Locate the cell with the specified text and output its (X, Y) center coordinate. 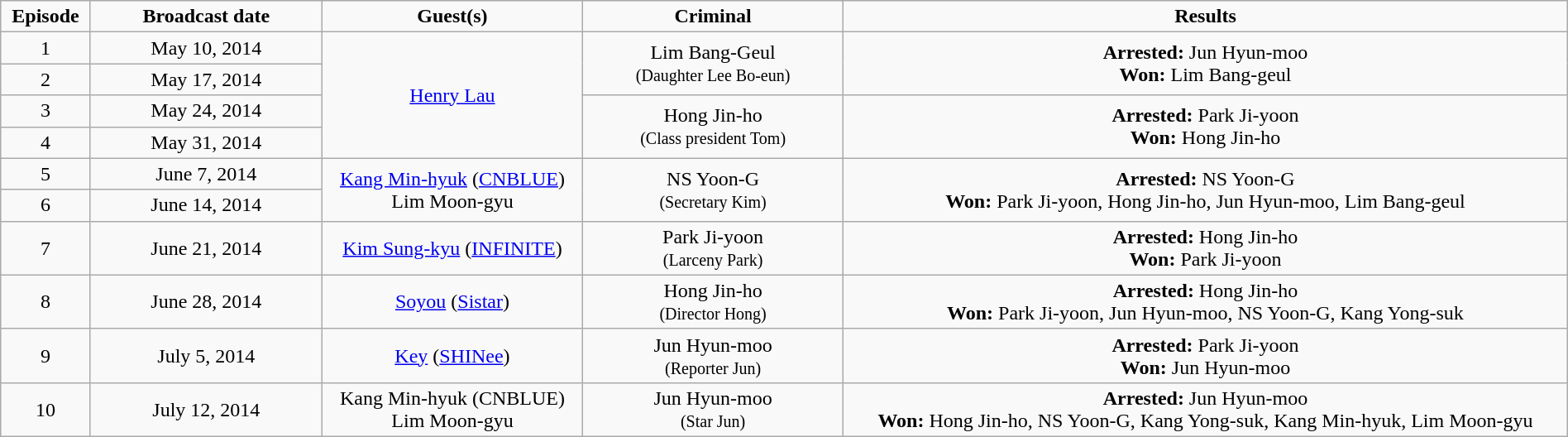
Key (SHINee) (452, 356)
5 (45, 174)
May 10, 2014 (206, 48)
Arrested: NS Yoon-GWon: Park Ji-yoon, Hong Jin-ho, Jun Hyun-moo, Lim Bang-geul (1206, 190)
Arrested: Park Ji-yoon Won: Jun Hyun-moo (1206, 356)
Broadcast date (206, 17)
Park Ji-yoon (Larceny Park) (713, 248)
Lim Bang-Geul (Daughter Lee Bo-eun) (713, 64)
June 21, 2014 (206, 248)
Arrested: Jun Hyun-mooWon: Lim Bang-geul (1206, 64)
Episode (45, 17)
NS Yoon-G (Secretary Kim) (713, 190)
June 14, 2014 (206, 205)
Arrested: Jun Hyun-moo Won: Hong Jin-ho, NS Yoon-G, Kang Yong-suk, Kang Min-hyuk, Lim Moon-gyu (1206, 409)
2 (45, 79)
Jun Hyun-moo (Star Jun) (713, 409)
June 7, 2014 (206, 174)
May 24, 2014 (206, 111)
July 5, 2014 (206, 356)
8 (45, 301)
Criminal (713, 17)
Hong Jin-ho (Director Hong) (713, 301)
July 12, 2014 (206, 409)
Arrested: Hong Jin-hoWon: Park Ji-yoon (1206, 248)
May 17, 2014 (206, 79)
7 (45, 248)
1 (45, 48)
Hong Jin-ho (Class president Tom) (713, 127)
May 31, 2014 (206, 142)
Arrested: Hong Jin-hoWon: Park Ji-yoon, Jun Hyun-moo, NS Yoon-G, Kang Yong-suk (1206, 301)
Kim Sung-kyu (INFINITE) (452, 248)
6 (45, 205)
10 (45, 409)
4 (45, 142)
Arrested: Park Ji-yoonWon: Hong Jin-ho (1206, 127)
9 (45, 356)
Henry Lau (452, 95)
Guest(s) (452, 17)
Results (1206, 17)
Soyou (Sistar) (452, 301)
3 (45, 111)
June 28, 2014 (206, 301)
Jun Hyun-moo (Reporter Jun) (713, 356)
